For the text-containing cell, return its midpoint in (x, y) coordinate format. 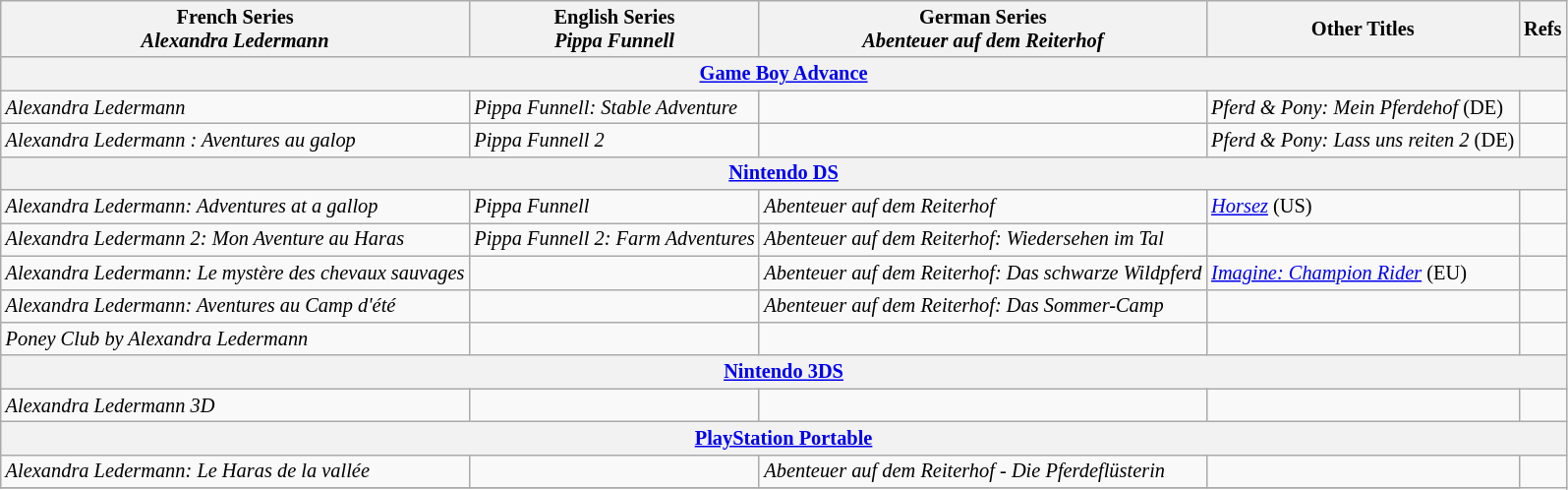
Poney Club by Alexandra Ledermann (236, 338)
Refs (1542, 29)
Pippa Funnell 2: Farm Adventures (613, 239)
Abenteuer auf dem Reiterhof: Wiedersehen im Tal (983, 239)
Game Boy Advance (784, 74)
Horsez (US) (1363, 207)
PlayStation Portable (784, 438)
French SeriesAlexandra Ledermann (236, 29)
Alexandra Ledermann 2: Mon Aventure au Haras (236, 239)
Nintendo 3DS (784, 372)
Imagine: Champion Rider (EU) (1363, 273)
Abenteuer auf dem Reiterhof - Die Pferdeflüsterin (983, 471)
Alexandra Ledermann 3D (236, 405)
German SeriesAbenteuer auf dem Reiterhof (983, 29)
Alexandra Ledermann: Le mystère des chevaux sauvages (236, 273)
Pippa Funnell (613, 207)
Abenteuer auf dem Reiterhof: Das Sommer-Camp (983, 306)
Nintendo DS (784, 173)
Abenteuer auf dem Reiterhof: Das schwarze Wildpferd (983, 273)
Pferd & Pony: Mein Pferdehof (DE) (1363, 107)
Pippa Funnell: Stable Adventure (613, 107)
Alexandra Ledermann : Aventures au galop (236, 140)
Alexandra Ledermann: Le Haras de la vallée (236, 471)
Alexandra Ledermann: Adventures at a gallop (236, 207)
Pippa Funnell 2 (613, 140)
English SeriesPippa Funnell (613, 29)
Alexandra Ledermann: Aventures au Camp d'été (236, 306)
Alexandra Ledermann (236, 107)
Pferd & Pony: Lass uns reiten 2 (DE) (1363, 140)
Other Titles (1363, 29)
Abenteuer auf dem Reiterhof (983, 207)
